Find where the given text appears and provide that cell's center as [x, y] coordinate. 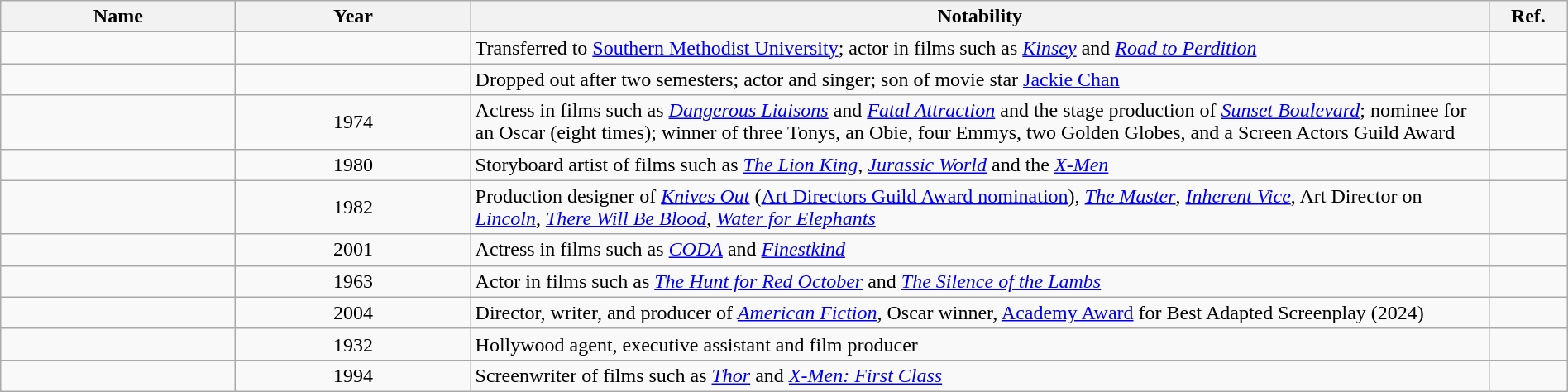
1963 [353, 281]
Name [118, 17]
Screenwriter of films such as Thor and X-Men: First Class [979, 375]
Actor in films such as The Hunt for Red October and The Silence of the Lambs [979, 281]
Year [353, 17]
1974 [353, 122]
1982 [353, 207]
1994 [353, 375]
Notability [979, 17]
Storyboard artist of films such as The Lion King, Jurassic World and the X-Men [979, 165]
1980 [353, 165]
Director, writer, and producer of American Fiction, Oscar winner, Academy Award for Best Adapted Screenplay (2024) [979, 313]
Hollywood agent, executive assistant and film producer [979, 344]
Dropped out after two semesters; actor and singer; son of movie star Jackie Chan [979, 79]
Ref. [1528, 17]
2004 [353, 313]
2001 [353, 250]
Actress in films such as CODA and Finestkind [979, 250]
Transferred to Southern Methodist University; actor in films such as Kinsey and Road to Perdition [979, 48]
1932 [353, 344]
